Output the (x, y) coordinate of the center of the cell containing the given text.  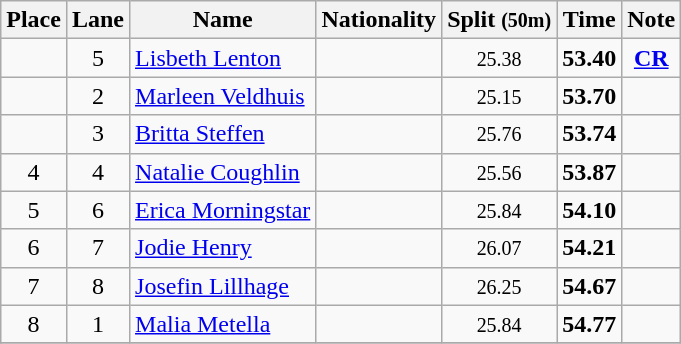
Lane (98, 20)
1 (98, 324)
53.87 (590, 172)
Josefin Lillhage (223, 286)
53.40 (590, 58)
54.21 (590, 248)
53.70 (590, 96)
Malia Metella (223, 324)
Lisbeth Lenton (223, 58)
54.10 (590, 210)
CR (652, 58)
3 (98, 134)
25.38 (500, 58)
26.25 (500, 286)
Jodie Henry (223, 248)
Time (590, 20)
Name (223, 20)
26.07 (500, 248)
54.77 (590, 324)
54.67 (590, 286)
Erica Morningstar (223, 210)
53.74 (590, 134)
Place (34, 20)
Split (50m) (500, 20)
2 (98, 96)
25.15 (500, 96)
Natalie Coughlin (223, 172)
Nationality (379, 20)
25.76 (500, 134)
25.56 (500, 172)
Britta Steffen (223, 134)
Note (652, 20)
Marleen Veldhuis (223, 96)
